Find where the given text appears and provide that cell's center as (x, y) coordinate. 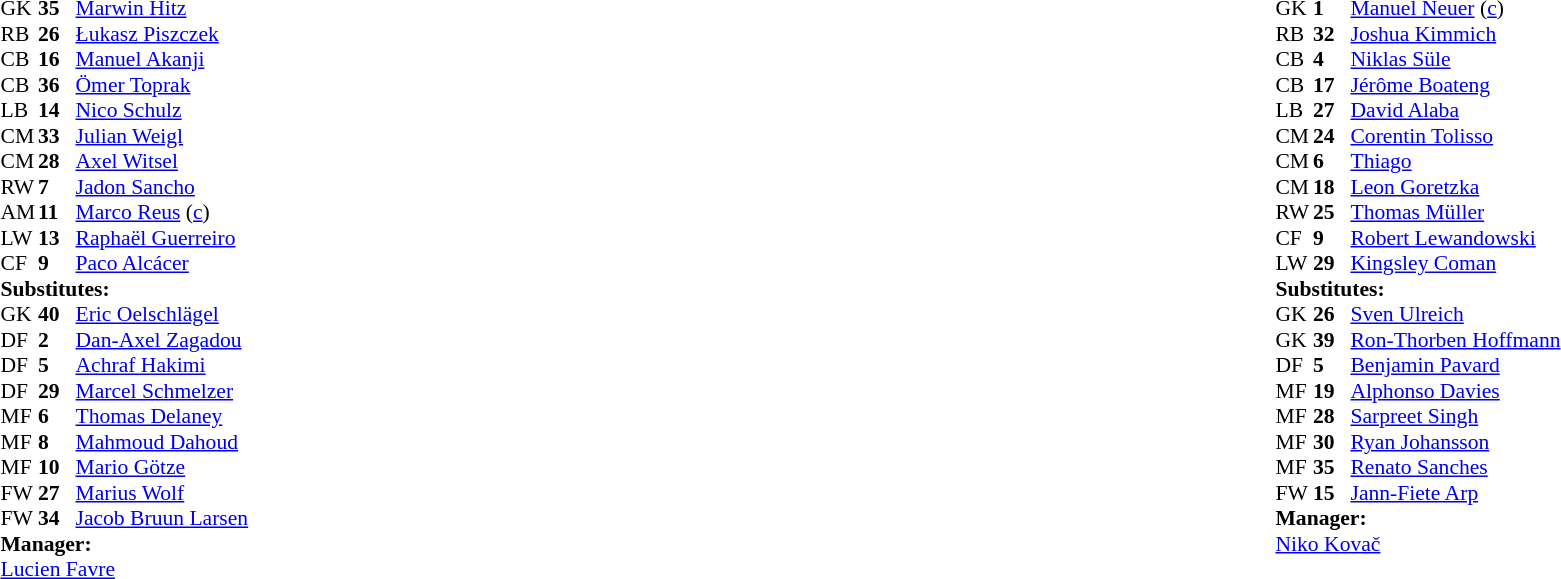
Alphonso Davies (1455, 391)
Dan-Axel Zagadou (162, 340)
39 (1332, 340)
40 (57, 315)
4 (1332, 59)
Ryan Johansson (1455, 442)
Jacob Bruun Larsen (162, 519)
Raphaël Guerreiro (162, 238)
Julian Weigl (162, 136)
35 (1332, 467)
Jérôme Boateng (1455, 85)
Thiago (1455, 161)
Marius Wolf (162, 493)
13 (57, 238)
Niko Kovač (1418, 544)
14 (57, 111)
2 (57, 340)
Eric Oelschlägel (162, 315)
Ömer Toprak (162, 85)
Jadon Sancho (162, 187)
Thomas Müller (1455, 213)
Niklas Süle (1455, 59)
Kingsley Coman (1455, 263)
Nico Schulz (162, 111)
Sarpreet Singh (1455, 417)
David Alaba (1455, 111)
Mahmoud Dahoud (162, 442)
Marcel Schmelzer (162, 391)
Łukasz Piszczek (162, 34)
19 (1332, 391)
24 (1332, 136)
Axel Witsel (162, 161)
33 (57, 136)
Renato Sanches (1455, 467)
8 (57, 442)
Mario Götze (162, 467)
25 (1332, 213)
Sven Ulreich (1455, 315)
34 (57, 519)
18 (1332, 187)
Jann-Fiete Arp (1455, 493)
Achraf Hakimi (162, 365)
32 (1332, 34)
Leon Goretzka (1455, 187)
17 (1332, 85)
Thomas Delaney (162, 417)
36 (57, 85)
Joshua Kimmich (1455, 34)
Robert Lewandowski (1455, 238)
10 (57, 467)
Marco Reus (c) (162, 213)
11 (57, 213)
15 (1332, 493)
Ron-Thorben Hoffmann (1455, 340)
Manuel Akanji (162, 59)
Benjamin Pavard (1455, 365)
Paco Alcácer (162, 263)
16 (57, 59)
AM (19, 213)
Corentin Tolisso (1455, 136)
30 (1332, 442)
7 (57, 187)
